Scan for the cell matching the given text and deliver its (X, Y) coordinate at center. 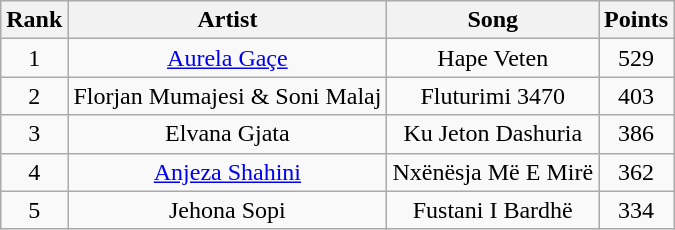
Jehona Sopi (228, 210)
Artist (228, 20)
386 (636, 134)
Ku Jeton Dashuria (493, 134)
403 (636, 96)
5 (34, 210)
Florjan Mumajesi & Soni Malaj (228, 96)
4 (34, 172)
Points (636, 20)
1 (34, 58)
Nxënësja Më E Mirë (493, 172)
Anjeza Shahini (228, 172)
3 (34, 134)
362 (636, 172)
Rank (34, 20)
Song (493, 20)
2 (34, 96)
Fustani I Bardhë (493, 210)
Hape Veten (493, 58)
529 (636, 58)
Aurela Gaçe (228, 58)
334 (636, 210)
Fluturimi 3470 (493, 96)
Elvana Gjata (228, 134)
